From the cell containing the given text, extract its center point as [x, y] coordinate. 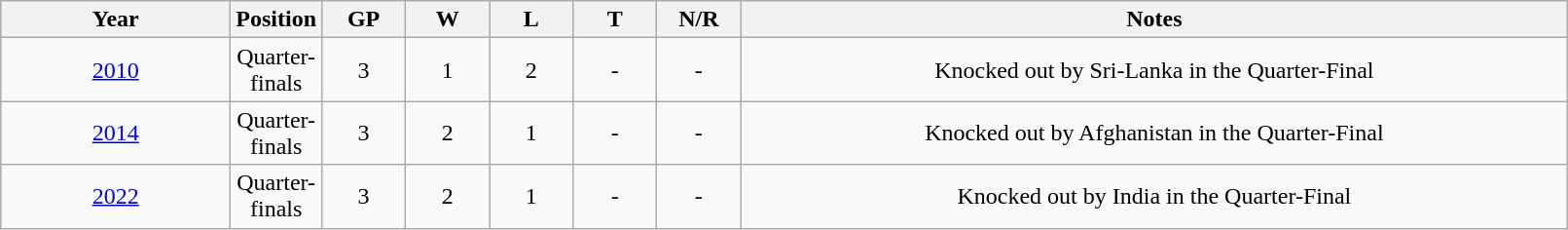
2014 [116, 133]
T [615, 19]
Knocked out by Sri-Lanka in the Quarter-Final [1154, 70]
N/R [699, 19]
Notes [1154, 19]
Position [276, 19]
L [531, 19]
Year [116, 19]
2022 [116, 197]
Knocked out by India in the Quarter-Final [1154, 197]
GP [364, 19]
W [448, 19]
2010 [116, 70]
Knocked out by Afghanistan in the Quarter-Final [1154, 133]
